For the text-containing cell, return its midpoint in (X, Y) coordinate format. 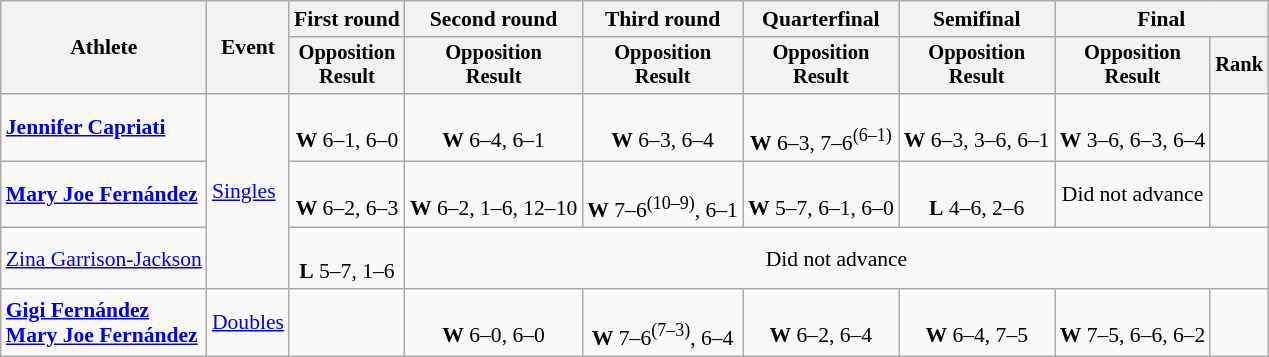
Second round (494, 19)
Singles (248, 192)
W 7–6(7–3), 6–4 (662, 322)
W 6–3, 7–6(6–1) (821, 128)
Zina Garrison-Jackson (104, 258)
Third round (662, 19)
W 6–4, 7–5 (977, 322)
First round (347, 19)
Mary Joe Fernández (104, 194)
Doubles (248, 322)
W 3–6, 6–3, 6–4 (1133, 128)
Athlete (104, 48)
W 7–5, 6–6, 6–2 (1133, 322)
W 6–4, 6–1 (494, 128)
W 6–3, 3–6, 6–1 (977, 128)
L 4–6, 2–6 (977, 194)
Semifinal (977, 19)
W 6–2, 6–4 (821, 322)
W 6–3, 6–4 (662, 128)
Event (248, 48)
W 7–6(10–9), 6–1 (662, 194)
W 6–1, 6–0 (347, 128)
Jennifer Capriati (104, 128)
L 5–7, 1–6 (347, 258)
W 6–2, 1–6, 12–10 (494, 194)
Gigi FernándezMary Joe Fernández (104, 322)
W 6–2, 6–3 (347, 194)
W 5–7, 6–1, 6–0 (821, 194)
Rank (1239, 66)
Final (1162, 19)
W 6–0, 6–0 (494, 322)
Quarterfinal (821, 19)
